Return [X, Y] of the center of cell containing provided text 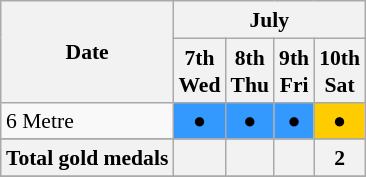
7thWed [199, 70]
July [269, 20]
6 Metre [87, 120]
9thFri [294, 70]
8thThu [250, 70]
Total gold medals [87, 158]
2 [340, 158]
Date [87, 52]
10thSat [340, 70]
